From the cell containing the given text, extract its center point as (X, Y) coordinate. 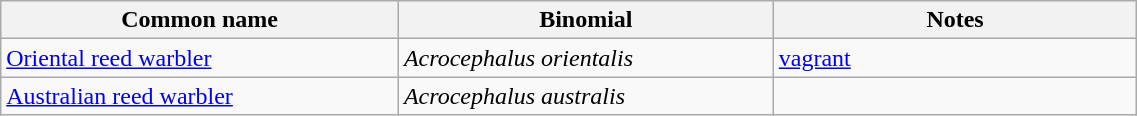
Acrocephalus australis (586, 96)
Binomial (586, 20)
vagrant (955, 58)
Notes (955, 20)
Acrocephalus orientalis (586, 58)
Common name (200, 20)
Australian reed warbler (200, 96)
Oriental reed warbler (200, 58)
